From the cell containing the given text, extract its center point as (x, y) coordinate. 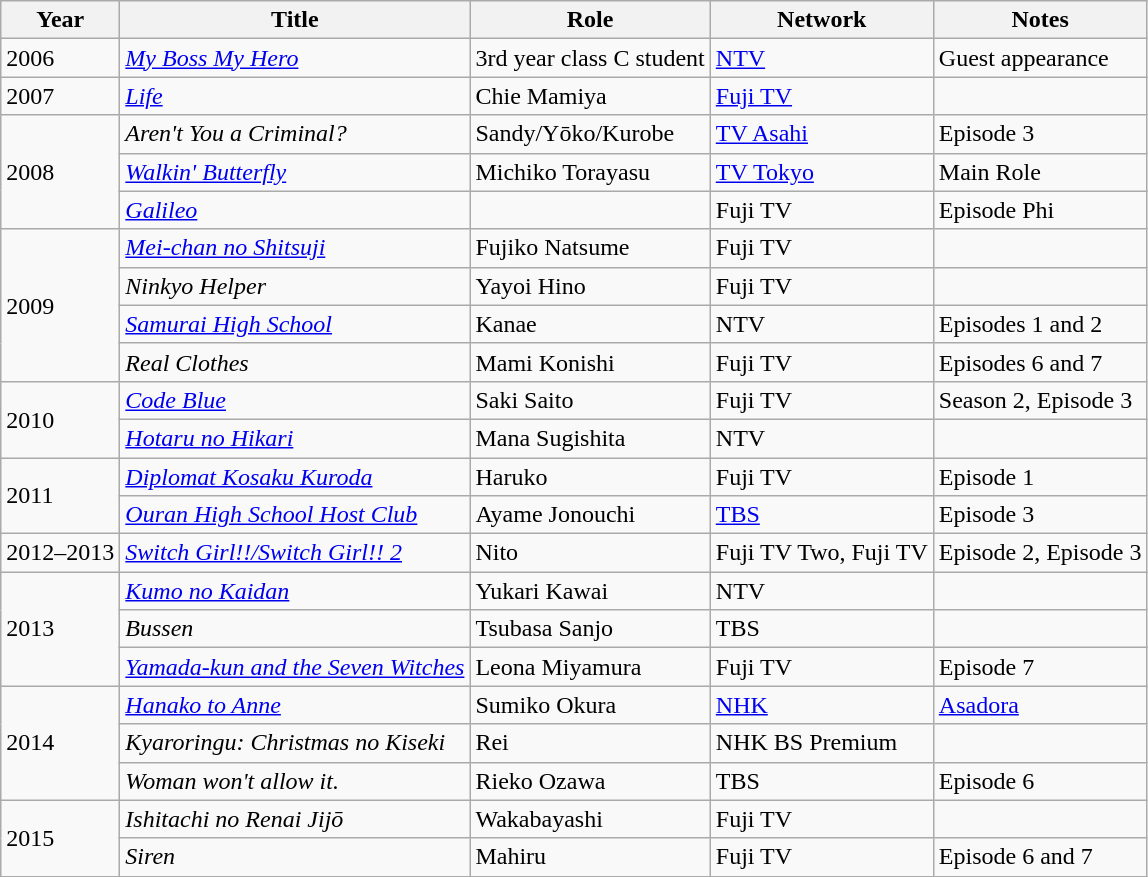
Asadora (1040, 705)
Haruko (590, 477)
Kumo no Kaidan (295, 591)
2006 (60, 58)
Mei-chan no Shitsuji (295, 248)
Wakabayashi (590, 819)
Life (295, 96)
Diplomat Kosaku Kuroda (295, 477)
Saki Saito (590, 400)
Real Clothes (295, 362)
Ishitachi no Renai Jijō (295, 819)
Aren't You a Criminal? (295, 134)
Episodes 1 and 2 (1040, 324)
Role (590, 20)
TV Asahi (822, 134)
Sumiko Okura (590, 705)
2011 (60, 496)
Hanako to Anne (295, 705)
Hotaru no Hikari (295, 438)
Episode 1 (1040, 477)
Samurai High School (295, 324)
Kanae (590, 324)
Mahiru (590, 857)
2010 (60, 419)
2008 (60, 172)
Episode 7 (1040, 667)
Rieko Ozawa (590, 781)
Yayoi Hino (590, 286)
2013 (60, 629)
Rei (590, 743)
2015 (60, 838)
Mana Sugishita (590, 438)
NHK BS Premium (822, 743)
Fuji TV Two, Fuji TV (822, 553)
Season 2, Episode 3 (1040, 400)
Episode 2, Episode 3 (1040, 553)
Yukari Kawai (590, 591)
Tsubasa Sanjo (590, 629)
Episode Phi (1040, 210)
Code Blue (295, 400)
TV Tokyo (822, 172)
Walkin' Butterfly (295, 172)
Main Role (1040, 172)
Notes (1040, 20)
Bussen (295, 629)
Mami Konishi (590, 362)
Episodes 6 and 7 (1040, 362)
Nito (590, 553)
Fujiko Natsume (590, 248)
2007 (60, 96)
Ouran High School Host Club (295, 515)
2012–2013 (60, 553)
Title (295, 20)
Yamada-kun and the Seven Witches (295, 667)
NHK (822, 705)
Episode 6 (1040, 781)
Siren (295, 857)
Episode 6 and 7 (1040, 857)
Kyaroringu: Christmas no Kiseki (295, 743)
Ninkyo Helper (295, 286)
Michiko Torayasu (590, 172)
3rd year class C student (590, 58)
Guest appearance (1040, 58)
Network (822, 20)
Sandy/Yōko/Kurobe (590, 134)
My Boss My Hero (295, 58)
Leona Miyamura (590, 667)
Chie Mamiya (590, 96)
Switch Girl!!/Switch Girl!! 2 (295, 553)
Year (60, 20)
Woman won't allow it. (295, 781)
Galileo (295, 210)
Ayame Jonouchi (590, 515)
2009 (60, 305)
2014 (60, 743)
